From the cell containing the given text, extract its center point as (X, Y) coordinate. 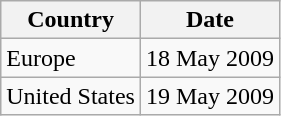
19 May 2009 (210, 96)
Country (71, 20)
United States (71, 96)
18 May 2009 (210, 58)
Europe (71, 58)
Date (210, 20)
